Pinpoint the cell where the given text exists, returning its (X, Y) midpoint coordinate. 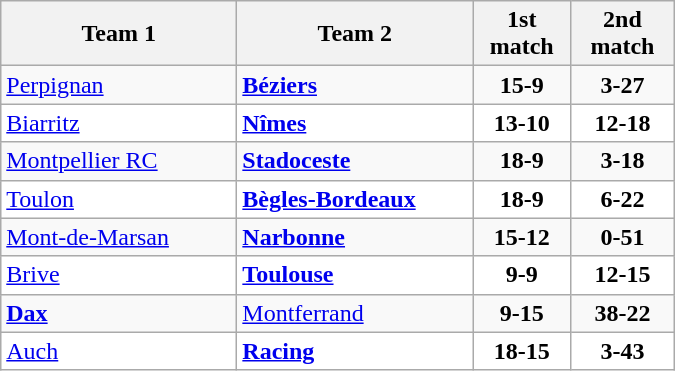
9-15 (522, 313)
Brive (119, 275)
12-18 (623, 123)
Toulouse (355, 275)
Perpignan (119, 85)
Montferrand (355, 313)
Mont-de-Marsan (119, 237)
Auch (119, 351)
15-9 (522, 85)
Stadoceste (355, 161)
12-15 (623, 275)
Team 2 (355, 34)
Montpellier RC (119, 161)
9-9 (522, 275)
Nîmes (355, 123)
Narbonne (355, 237)
3-18 (623, 161)
Racing (355, 351)
0-51 (623, 237)
Team 1 (119, 34)
18-15 (522, 351)
3-43 (623, 351)
Bègles-Bordeaux (355, 199)
15-12 (522, 237)
1st match (522, 34)
38-22 (623, 313)
Toulon (119, 199)
2nd match (623, 34)
Béziers (355, 85)
13-10 (522, 123)
6-22 (623, 199)
Dax (119, 313)
Biarritz (119, 123)
3-27 (623, 85)
